Detect which cell encompasses the target text, then output its [X, Y] center coordinate. 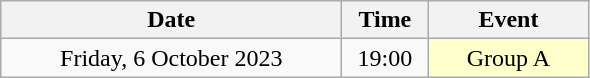
Time [385, 20]
Event [508, 20]
Date [172, 20]
Friday, 6 October 2023 [172, 58]
19:00 [385, 58]
Group A [508, 58]
